From the cell containing the given text, extract its center point as (x, y) coordinate. 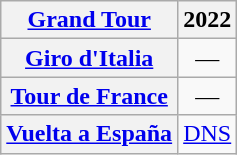
2022 (208, 20)
Vuelta a España (90, 134)
DNS (208, 134)
Giro d'Italia (90, 58)
Tour de France (90, 96)
Grand Tour (90, 20)
